Pinpoint the cell where the given text exists, returning its (x, y) midpoint coordinate. 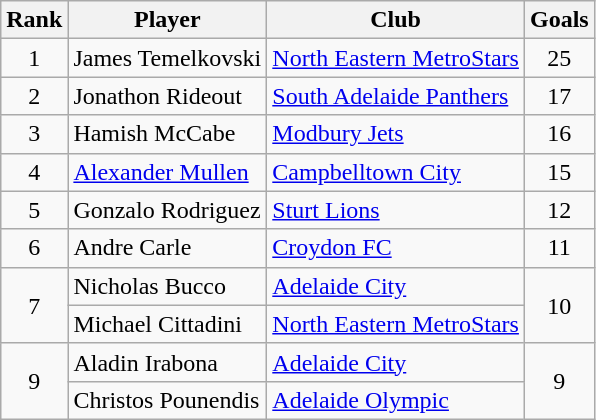
16 (559, 134)
Hamish McCabe (168, 134)
11 (559, 248)
4 (34, 172)
25 (559, 58)
Croydon FC (396, 248)
Goals (559, 20)
Gonzalo Rodriguez (168, 210)
7 (34, 305)
Rank (34, 20)
Michael Cittadini (168, 324)
Andre Carle (168, 248)
Aladin Irabona (168, 362)
10 (559, 305)
3 (34, 134)
6 (34, 248)
1 (34, 58)
Club (396, 20)
2 (34, 96)
5 (34, 210)
South Adelaide Panthers (396, 96)
James Temelkovski (168, 58)
Christos Pounendis (168, 400)
Modbury Jets (396, 134)
12 (559, 210)
Player (168, 20)
15 (559, 172)
Jonathon Rideout (168, 96)
Alexander Mullen (168, 172)
Nicholas Bucco (168, 286)
17 (559, 96)
Sturt Lions (396, 210)
Adelaide Olympic (396, 400)
Campbelltown City (396, 172)
